Pinpoint the cell where the given text exists, returning its [X, Y] midpoint coordinate. 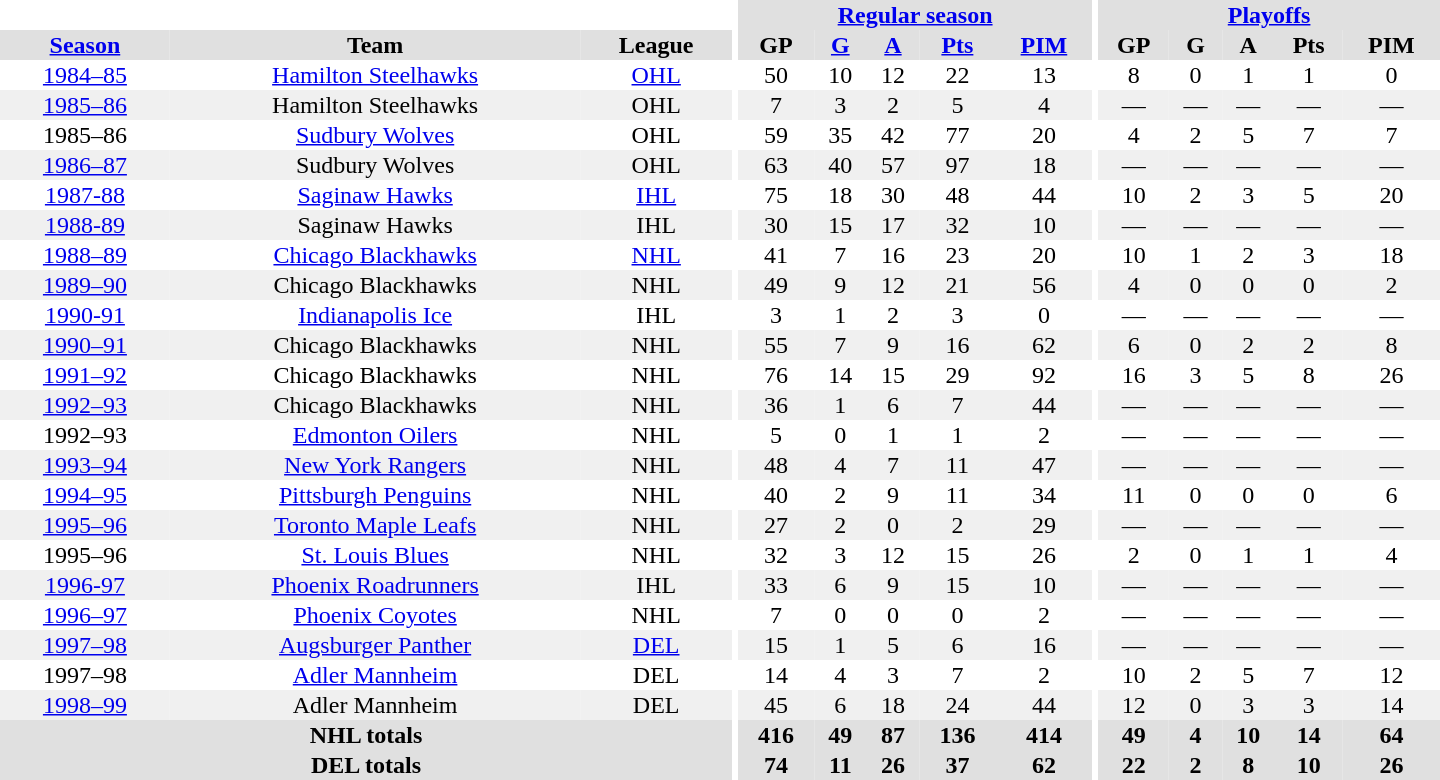
1990-91 [85, 315]
97 [957, 165]
37 [957, 765]
136 [957, 735]
87 [894, 735]
17 [894, 225]
Pittsburgh Penguins [376, 495]
77 [957, 135]
35 [840, 135]
1986–87 [85, 165]
1994–95 [85, 495]
55 [776, 345]
Edmonton Oilers [376, 435]
33 [776, 585]
Playoffs [1269, 15]
1987-88 [85, 195]
416 [776, 735]
Team [376, 45]
1996–97 [85, 615]
24 [957, 705]
1990–91 [85, 345]
74 [776, 765]
1998–99 [85, 705]
Indianapolis Ice [376, 315]
Augsburger Panther [376, 645]
League [656, 45]
NHL totals [366, 735]
34 [1044, 495]
36 [776, 405]
42 [894, 135]
1988–89 [85, 255]
Phoenix Roadrunners [376, 585]
New York Rangers [376, 465]
27 [776, 525]
1996-97 [85, 585]
41 [776, 255]
76 [776, 375]
21 [957, 285]
414 [1044, 735]
63 [776, 165]
Phoenix Coyotes [376, 615]
13 [1044, 75]
59 [776, 135]
50 [776, 75]
1988-89 [85, 225]
92 [1044, 375]
45 [776, 705]
1989–90 [85, 285]
DEL totals [366, 765]
1984–85 [85, 75]
57 [894, 165]
56 [1044, 285]
Season [85, 45]
23 [957, 255]
1993–94 [85, 465]
47 [1044, 465]
St. Louis Blues [376, 555]
Regular season [916, 15]
Toronto Maple Leafs [376, 525]
1991–92 [85, 375]
64 [1392, 735]
75 [776, 195]
